Scan for the cell matching the given text and deliver its (X, Y) coordinate at center. 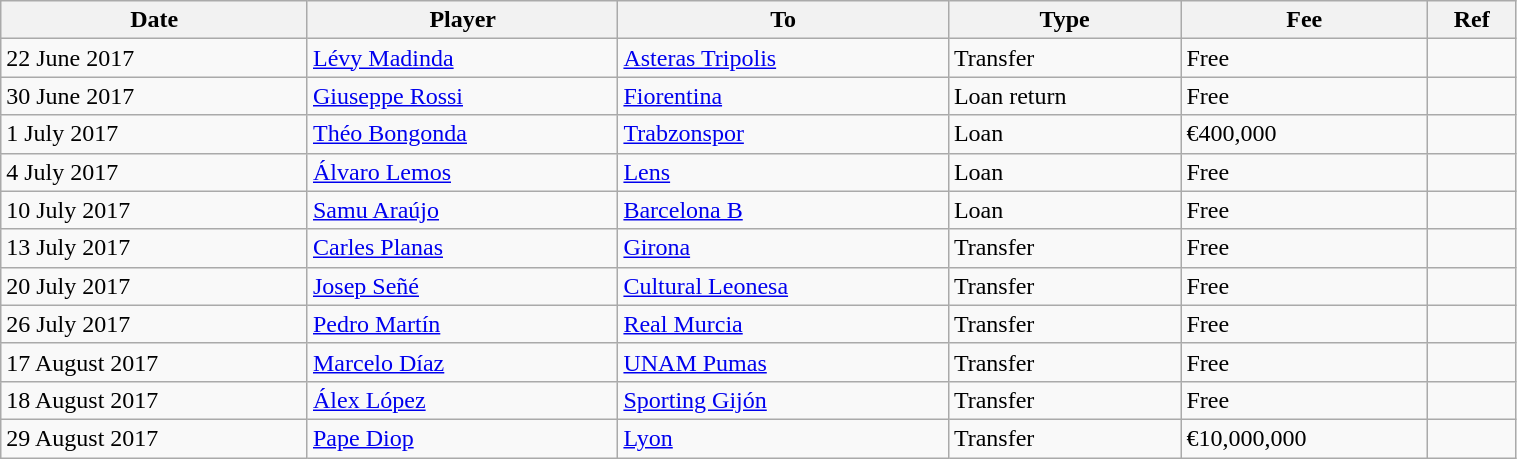
Lévy Madinda (462, 58)
Loan return (1064, 96)
Carles Planas (462, 248)
22 June 2017 (154, 58)
1 July 2017 (154, 134)
Real Murcia (783, 324)
Asteras Tripolis (783, 58)
Lens (783, 172)
Lyon (783, 438)
Théo Bongonda (462, 134)
Marcelo Díaz (462, 362)
17 August 2017 (154, 362)
€400,000 (1304, 134)
To (783, 20)
Álvaro Lemos (462, 172)
Trabzonspor (783, 134)
€10,000,000 (1304, 438)
Player (462, 20)
Barcelona B (783, 210)
29 August 2017 (154, 438)
Ref (1472, 20)
Giuseppe Rossi (462, 96)
Sporting Gijón (783, 400)
Samu Araújo (462, 210)
10 July 2017 (154, 210)
Type (1064, 20)
Pape Diop (462, 438)
UNAM Pumas (783, 362)
Date (154, 20)
Pedro Martín (462, 324)
Álex López (462, 400)
20 July 2017 (154, 286)
26 July 2017 (154, 324)
18 August 2017 (154, 400)
30 June 2017 (154, 96)
Girona (783, 248)
13 July 2017 (154, 248)
4 July 2017 (154, 172)
Fiorentina (783, 96)
Fee (1304, 20)
Josep Señé (462, 286)
Cultural Leonesa (783, 286)
